Detect which cell encompasses the target text, then output its (x, y) center coordinate. 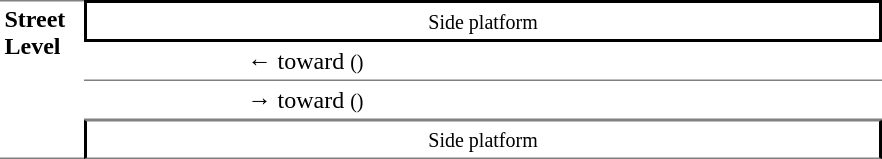
Street Level (42, 80)
← toward () (562, 62)
→ toward () (562, 100)
